Extract the (x, y) coordinate from the center of the cell holding the provided text.  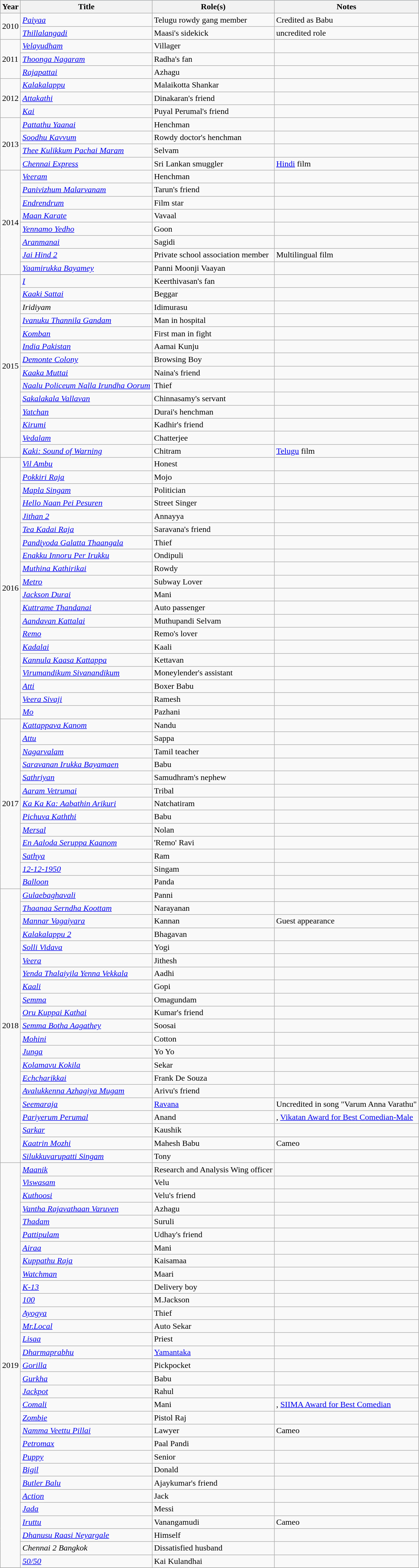
Guest appearance (347, 921)
2017 (10, 804)
Panda (213, 882)
Balloon (87, 882)
Rajapattai (87, 72)
Credited as Babu (347, 20)
Rowdy doctor's henchman (213, 137)
Lawyer (213, 1431)
Viswasam (87, 1182)
Politician (213, 490)
Arivu's friend (213, 1091)
Role(s) (213, 7)
Demonte Colony (87, 359)
Butler Balu (87, 1483)
Naalu Policeum Nalla Irundha Oorum (87, 386)
Pattathu Yaanai (87, 124)
Atti (87, 686)
Vedalam (87, 438)
Zombie (87, 1418)
Puppy (87, 1457)
Samudhram's nephew (213, 777)
Jithan 2 (87, 516)
Solli Vidava (87, 947)
2010 (10, 26)
Virumandikum Sivanandikum (87, 673)
Selvam (213, 150)
Mohini (87, 1039)
Gopi (213, 986)
Kolamavu Kokila (87, 1065)
Paiyaa (87, 20)
Ram (213, 856)
Suruli (213, 1222)
Gurkha (87, 1378)
Auto passenger (213, 608)
Thillalangadi (87, 33)
Soosai (213, 1026)
Narayanan (213, 908)
Hello Naan Pei Pesuren (87, 503)
Frank De Souza (213, 1078)
Hindi film (347, 164)
Echcharikkai (87, 1078)
Street Singer (213, 503)
Priest (213, 1339)
Aranmanai (87, 242)
Anand (213, 1117)
Saravanan Irukka Bayamaen (87, 764)
Tamil teacher (213, 751)
Thaanaa Serndha Koottam (87, 908)
Sathriyan (87, 777)
Yamantaka (213, 1352)
Mannar Vagaiyara (87, 921)
Petromax (87, 1444)
Title (87, 7)
Jack (213, 1496)
Jada (87, 1509)
Telugu rowdy gang member (213, 20)
Endrendrum (87, 203)
Browsing Boy (213, 359)
Kalakalappu 2 (87, 934)
Himself (213, 1535)
Thee Kulikkum Pachai Maram (87, 150)
En Aaloda Seruppa Kaanom (87, 843)
Kadalai (87, 647)
Kuttrame Thandanai (87, 608)
Muthupandi Selvam (213, 621)
, Vikatan Award for Best Comedian-Male (347, 1117)
Idimurasu (213, 307)
Aamai Kunju (213, 346)
Vil Ambu (87, 464)
Attakathi (87, 98)
Aadhi (213, 973)
Kumar's friend (213, 1013)
12-12-1950 (87, 869)
Kuppathu Raja (87, 1261)
Mahesh Babu (213, 1143)
Maasi's sidekick (213, 33)
Veera (87, 960)
'Remo' Ravi (213, 843)
K-13 (87, 1287)
Pickpocket (213, 1365)
Tea Kadai Raja (87, 529)
Kannan (213, 921)
Telugu film (347, 451)
Watchman (87, 1274)
Kaaka Muttai (87, 372)
Film star (213, 203)
Kalakalappu (87, 85)
Kaushik (213, 1130)
Silukkuvarupatti Singam (87, 1156)
Cotton (213, 1039)
Velu (213, 1182)
Ajaykumar's friend (213, 1483)
Chennai 2 Bangkok (87, 1548)
Bhagavan (213, 934)
Yenda Thalaiyila Yenna Vekkala (87, 973)
Ayogya (87, 1313)
Kannula Kaasa Kattappa (87, 660)
Year (10, 7)
Gorilla (87, 1365)
Gulaebaghavali (87, 895)
Notes (347, 7)
Jithesh (213, 960)
Kaisamaa (213, 1261)
Pistol Raj (213, 1418)
Thadam (87, 1222)
Durai's henchman (213, 412)
Soodhu Kavvum (87, 137)
Maari (213, 1274)
Mr.Local (87, 1326)
Moneylender's assistant (213, 673)
Singam (213, 869)
Semma Botha Aagathey (87, 1026)
Pokkiri Raja (87, 477)
Omagundam (213, 1000)
Villager (213, 46)
2018 (10, 1025)
Kaaki Sattai (87, 294)
100 (87, 1300)
Auto Sekar (213, 1326)
Kai (87, 111)
Mersal (87, 830)
Mo (87, 712)
Dharmaprabhu (87, 1352)
Paal Pandi (213, 1444)
Tarun's friend (213, 190)
Veeram (87, 177)
Yennamo Yedho (87, 229)
Panivizhum Malarvanam (87, 190)
India Pakistan (87, 346)
Vavaal (213, 216)
Pariyerum Perumal (87, 1117)
Pattipulam (87, 1235)
2016 (10, 588)
Boxer Babu (213, 686)
2012 (10, 98)
Chatterjee (213, 438)
Semma (87, 1000)
Jai Hind 2 (87, 255)
Action (87, 1496)
2014 (10, 222)
Kaatrin Mozhi (87, 1143)
Airaa (87, 1248)
Panni (213, 895)
Honest (213, 464)
Keerthivasan's fan (213, 281)
Sappa (213, 738)
Sri Lankan smuggler (213, 164)
Bigil (87, 1470)
Naina's friend (213, 372)
Chitram (213, 451)
Vanangamudi (213, 1522)
Kadhir's friend (213, 425)
Lisaa (87, 1339)
Mapla Singam (87, 490)
Yaamirukka Bayamey (87, 268)
Saravana's friend (213, 529)
Udhay's friend (213, 1235)
Velayudham (87, 46)
Remo (87, 634)
Pichuva Kaththi (87, 817)
Malaikotta Shankar (213, 85)
, SIIMA Award for Best Comedian (347, 1404)
Dissatisfied husband (213, 1548)
M.Jackson (213, 1300)
Ivanuku Thannila Gandam (87, 320)
Aandavan Kattalai (87, 621)
Subway Lover (213, 582)
2013 (10, 144)
Natchatiram (213, 804)
Nagarvalam (87, 751)
Iruttu (87, 1522)
50/50 (87, 1561)
Ka Ka Ka: Aabathin Arikuri (87, 804)
Jackson Durai (87, 595)
Uncredited in song "Varum Anna Varathu" (347, 1104)
Oru Kuppai Kathai (87, 1013)
Remo's lover (213, 634)
Nandu (213, 725)
Tony (213, 1156)
Chennai Express (87, 164)
Comali (87, 1404)
Sakalakala Vallavan (87, 399)
Sekar (213, 1065)
Panni Moonji Vaayan (213, 268)
Veera Sivaji (87, 699)
First man in fight (213, 333)
2011 (10, 59)
uncredited role (347, 33)
Enakku Innoru Per Irukku (87, 555)
Yogi (213, 947)
Goon (213, 229)
Chinnasamy's servant (213, 399)
Yo Yo (213, 1052)
Mojo (213, 477)
Beggar (213, 294)
Sagidi (213, 242)
Delivery boy (213, 1287)
Radha's fan (213, 59)
Kettavan (213, 660)
Rowdy (213, 568)
I (87, 281)
Dhanusu Raasi Neyargale (87, 1535)
Namma Veettu Pillai (87, 1431)
Muthina Kathirikai (87, 568)
Multilingual film (347, 255)
Vantha Rajavathaan Varuven (87, 1208)
Attu (87, 738)
Maan Karate (87, 216)
Rahul (213, 1391)
Velu's friend (213, 1195)
Messi (213, 1509)
Kai Kulandhai (213, 1561)
Private school association member (213, 255)
Senior (213, 1457)
Kirumi (87, 425)
Pazhani (213, 712)
Thoonga Nagaram (87, 59)
Dinakaran's friend (213, 98)
Research and Analysis Wing officer (213, 1169)
Avalukkenna Azhagiya Mugam (87, 1091)
Ondipuli (213, 555)
Komban (87, 333)
Kattappava Kanom (87, 725)
Annayya (213, 516)
Kuthoosi (87, 1195)
Jackpot (87, 1391)
Pandiyoda Galatta Thaangala (87, 542)
2015 (10, 366)
2019 (10, 1365)
Puyal Perumal's friend (213, 111)
Metro (87, 582)
Sathya (87, 856)
Tribal (213, 790)
Sarkar (87, 1130)
Maanik (87, 1169)
Nolan (213, 830)
Seemaraja (87, 1104)
Yatchan (87, 412)
Junga (87, 1052)
Ravana (213, 1104)
Ramesh (213, 699)
Kaki: Sound of Warning (87, 451)
Aaram Vetrumai (87, 790)
Man in hospital (213, 320)
Iridiyam (87, 307)
Donald (213, 1470)
